Locate the cell with the specified text and output its [x, y] center coordinate. 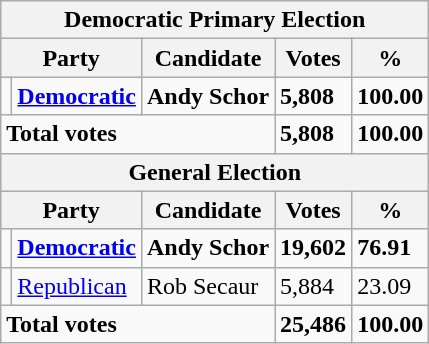
23.09 [390, 286]
19,602 [314, 248]
General Election [215, 172]
Rob Secaur [208, 286]
5,884 [314, 286]
76.91 [390, 248]
Democratic Primary Election [215, 20]
Republican [77, 286]
25,486 [314, 324]
